For the text-containing cell, return its midpoint in [x, y] coordinate format. 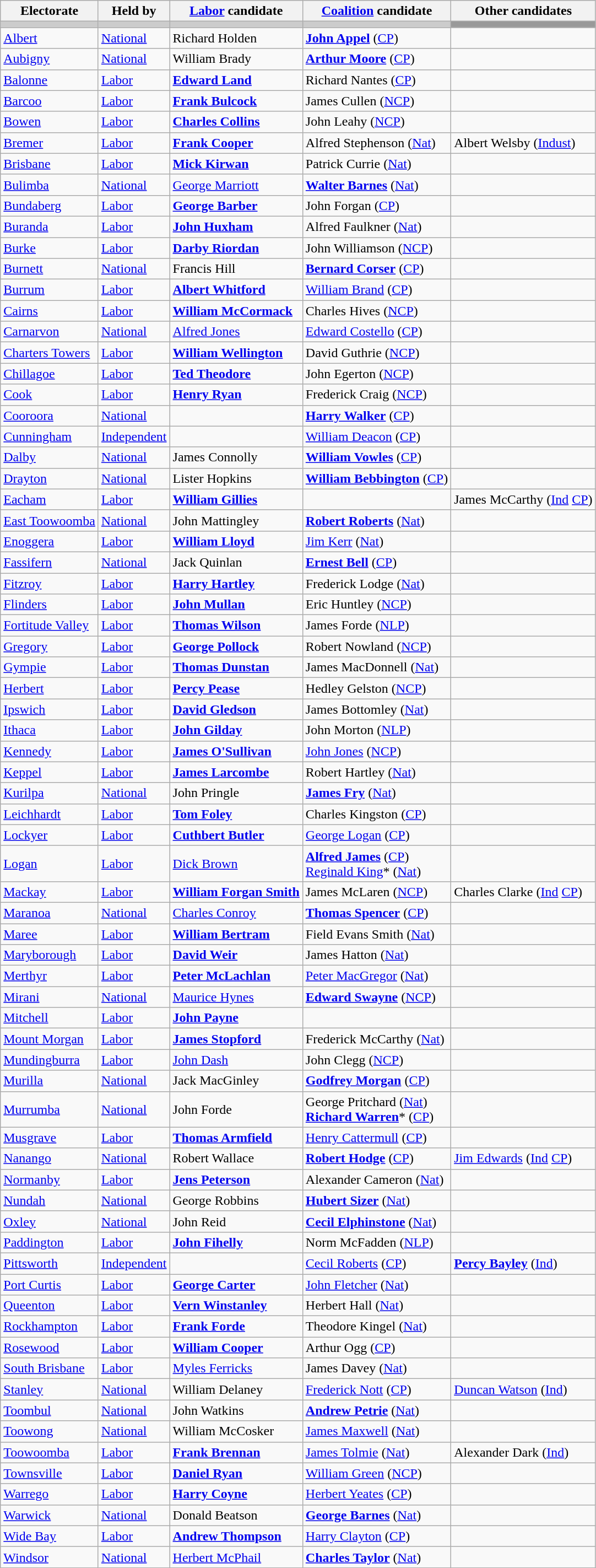
Rosewood [50, 1348]
South Brisbane [50, 1368]
John Egerton (NCP) [377, 374]
Charles Taylor (Nat) [377, 1557]
Frank Brennan [236, 1452]
Cuthbert Butler [236, 835]
Charles Clarke (Ind CP) [523, 892]
Other candidates [523, 11]
Buranda [50, 227]
William Wellington [236, 353]
Frederick Craig (NCP) [377, 395]
Toowoomba [50, 1452]
Mirani [50, 997]
Fortitude Valley [50, 626]
John Mattingley [236, 520]
Hedley Gelston (NCP) [377, 688]
Richard Nantes (CP) [377, 80]
John Fletcher (Nat) [377, 1285]
Thomas Wilson [236, 626]
John Dash [236, 1060]
David Guthrie (NCP) [377, 353]
Normanby [50, 1179]
Bernard Corser (CP) [377, 269]
William Brand (CP) [377, 290]
James Davey (Nat) [377, 1368]
Thomas Armfield [236, 1138]
John Jones (NCP) [377, 751]
Thomas Dunstan [236, 667]
Charles Conroy [236, 913]
James Stopford [236, 1039]
Port Curtis [50, 1285]
Jack MacGinley [236, 1081]
Kurilpa [50, 793]
Alexander Dark (Ind) [523, 1452]
James Hatton (Nat) [377, 955]
Alfred Stephenson (Nat) [377, 143]
Charles Kingston (CP) [377, 814]
David Weir [236, 955]
Gympie [50, 667]
John Reid [236, 1221]
Frederick Lodge (Nat) [377, 584]
James Cullen (NCP) [377, 101]
Alfred Jones [236, 332]
William McCormack [236, 311]
Eric Huntley (NCP) [377, 605]
Bremer [50, 143]
Albert [50, 38]
William Bertram [236, 934]
Lockyer [50, 835]
Ipswich [50, 709]
Dick Brown [236, 863]
Norm McFadden (NLP) [377, 1242]
John Clegg (NCP) [377, 1060]
John Gilday [236, 730]
Mick Kirwan [236, 164]
William Cooper [236, 1348]
William Gillies [236, 499]
Leichhardt [50, 814]
William Brady [236, 59]
Mundingburra [50, 1060]
Maryborough [50, 955]
Frederick McCarthy (Nat) [377, 1039]
Peter McLachlan [236, 976]
John Watkins [236, 1410]
Herbert Yeates (CP) [377, 1494]
Vern Winstanley [236, 1306]
Jim Kerr (Nat) [377, 541]
Robert Wallace [236, 1159]
George Pritchard (Nat) Richard Warren* (CP) [377, 1109]
Flinders [50, 605]
Barcoo [50, 101]
Mitchell [50, 1018]
William Bebbington (CP) [377, 478]
Thomas Spencer (CP) [377, 913]
Cunningham [50, 437]
Cairns [50, 311]
John Morton (NLP) [377, 730]
Townsville [50, 1473]
James Forde (NLP) [377, 626]
Harry Clayton (CP) [377, 1536]
Nundah [50, 1200]
Edward Land [236, 80]
William Deacon (CP) [377, 437]
Nanango [50, 1159]
Arthur Ogg (CP) [377, 1348]
John Forde [236, 1109]
Albert Welsby (Indust) [523, 143]
Carnarvon [50, 332]
David Gledson [236, 709]
Musgrave [50, 1138]
Godfrey Morgan (CP) [377, 1081]
James Bottomley (Nat) [377, 709]
Keppel [50, 772]
Bulimba [50, 185]
Enoggera [50, 541]
Jens Peterson [236, 1179]
Andrew Thompson [236, 1536]
James Connolly [236, 457]
Frank Forde [236, 1327]
Cook [50, 395]
Henry Ryan [236, 395]
Edward Costello (CP) [377, 332]
George Barnes (Nat) [377, 1515]
Burrum [50, 290]
Harry Coyne [236, 1494]
Robert Hodge (CP) [377, 1159]
Tom Foley [236, 814]
Merthyr [50, 976]
John Fihelly [236, 1242]
John Leahy (NCP) [377, 122]
Percy Bayley (Ind) [523, 1263]
Logan [50, 863]
Donald Beatson [236, 1515]
Walter Barnes (Nat) [377, 185]
Fassifern [50, 562]
Eacham [50, 499]
James Maxwell (Nat) [377, 1431]
Francis Hill [236, 269]
Toombul [50, 1410]
John Pringle [236, 793]
Peter MacGregor (Nat) [377, 976]
Fitzroy [50, 584]
Kennedy [50, 751]
Myles Ferricks [236, 1368]
Rockhampton [50, 1327]
Dalby [50, 457]
George Marriott [236, 185]
John Forgan (CP) [377, 206]
Aubigny [50, 59]
Bowen [50, 122]
Ernest Bell (CP) [377, 562]
Stanley [50, 1389]
Bundaberg [50, 206]
William Green (NCP) [377, 1473]
Jim Edwards (Ind CP) [523, 1159]
Charters Towers [50, 353]
Warrego [50, 1494]
Mackay [50, 892]
Charles Hives (NCP) [377, 311]
Drayton [50, 478]
Charles Collins [236, 122]
George Barber [236, 206]
Duncan Watson (Ind) [523, 1389]
Herbert Hall (Nat) [377, 1306]
Darby Riordan [236, 247]
Paddington [50, 1242]
Alfred Faulkner (Nat) [377, 227]
William McCosker [236, 1431]
Robert Roberts (Nat) [377, 520]
James McLaren (NCP) [377, 892]
Oxley [50, 1221]
Brisbane [50, 164]
Balonne [50, 80]
Burnett [50, 269]
John Huxham [236, 227]
James Larcombe [236, 772]
Daniel Ryan [236, 1473]
Robert Nowland (NCP) [377, 646]
James MacDonnell (Nat) [377, 667]
Chillagoe [50, 374]
Frederick Nott (CP) [377, 1389]
Lister Hopkins [236, 478]
Harry Walker (CP) [377, 416]
Coalition candidate [377, 11]
Robert Hartley (Nat) [377, 772]
Frank Cooper [236, 143]
Electorate [50, 11]
John Payne [236, 1018]
Jack Quinlan [236, 562]
Herbert McPhail [236, 1557]
Field Evans Smith (Nat) [377, 934]
John Appel (CP) [377, 38]
Herbert [50, 688]
John Williamson (NCP) [377, 247]
East Toowoomba [50, 520]
Wide Bay [50, 1536]
Gregory [50, 646]
Cecil Elphinstone (Nat) [377, 1221]
Maree [50, 934]
Mount Morgan [50, 1039]
Cecil Roberts (CP) [377, 1263]
Alfred James (CP) Reginald King* (Nat) [377, 863]
Henry Cattermull (CP) [377, 1138]
Warwick [50, 1515]
Arthur Moore (CP) [377, 59]
William Forgan Smith [236, 892]
Frank Bulcock [236, 101]
Queenton [50, 1306]
Ithaca [50, 730]
Theodore Kingel (Nat) [377, 1327]
Cooroora [50, 416]
George Carter [236, 1285]
Harry Hartley [236, 584]
Maurice Hynes [236, 997]
Murilla [50, 1081]
Richard Holden [236, 38]
Edward Swayne (NCP) [377, 997]
James Tolmie (Nat) [377, 1452]
Held by [134, 11]
Maranoa [50, 913]
Murrumba [50, 1109]
James O'Sullivan [236, 751]
Windsor [50, 1557]
Percy Pease [236, 688]
Hubert Sizer (Nat) [377, 1200]
Alexander Cameron (Nat) [377, 1179]
James Fry (Nat) [377, 793]
George Robbins [236, 1200]
William Vowles (CP) [377, 457]
William Delaney [236, 1389]
Burke [50, 247]
Toowong [50, 1431]
William Lloyd [236, 541]
Andrew Petrie (Nat) [377, 1410]
George Pollock [236, 646]
Ted Theodore [236, 374]
George Logan (CP) [377, 835]
Pittsworth [50, 1263]
Albert Whitford [236, 290]
Patrick Currie (Nat) [377, 164]
Labor candidate [236, 11]
James McCarthy (Ind CP) [523, 499]
John Mullan [236, 605]
